Provide the (x, y) coordinate of the cell's center where the given text is located.  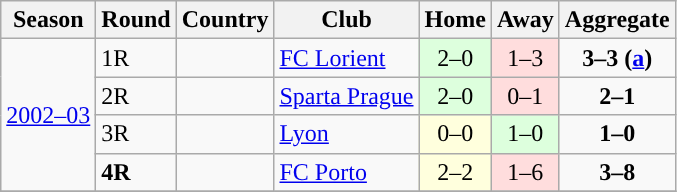
2002–03 (48, 115)
1R (136, 58)
Sparta Prague (346, 96)
FC Porto (346, 172)
Round (136, 20)
3–3 (a) (617, 58)
3R (136, 134)
3–8 (617, 172)
Home (455, 20)
2–1 (617, 96)
Club (346, 20)
1–3 (525, 58)
Season (48, 20)
2–2 (455, 172)
Aggregate (617, 20)
1–6 (525, 172)
Away (525, 20)
2R (136, 96)
Country (225, 20)
FC Lorient (346, 58)
4R (136, 172)
0–1 (525, 96)
Lyon (346, 134)
0–0 (455, 134)
